Extract the [X, Y] coordinate from the center of the cell holding the provided text.  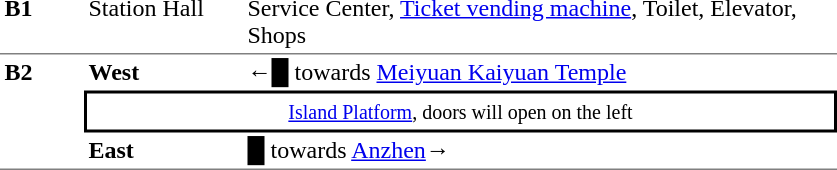
West [164, 72]
B2 [42, 112]
East [164, 151]
Island Platform, doors will open on the left [460, 111]
←█ towards Meiyuan Kaiyuan Temple [540, 72]
█ towards Anzhen→ [540, 151]
